For the text-containing cell, return its midpoint in (x, y) coordinate format. 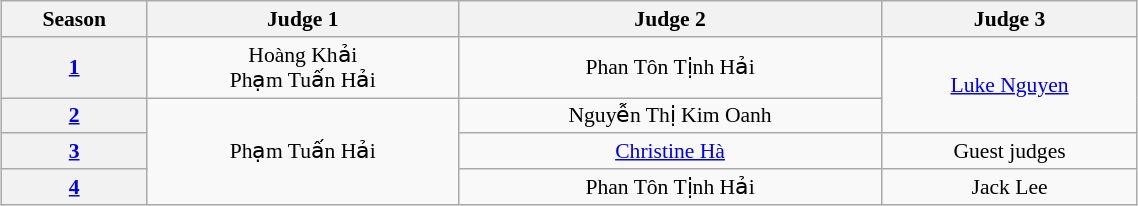
Season (74, 19)
1 (74, 68)
Hoàng KhảiPhạm Tuấn Hải (302, 68)
Phạm Tuấn Hải (302, 152)
Luke Nguyen (1010, 86)
Judge 2 (670, 19)
Christine Hà (670, 152)
2 (74, 116)
3 (74, 152)
4 (74, 187)
Guest judges (1010, 152)
Jack Lee (1010, 187)
Nguyễn Thị Kim Oanh (670, 116)
Judge 3 (1010, 19)
Judge 1 (302, 19)
